Scan for the cell matching the given text and deliver its [X, Y] coordinate at center. 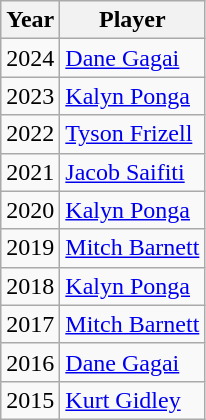
2017 [30, 324]
2016 [30, 362]
2020 [30, 210]
Kurt Gidley [132, 400]
2022 [30, 134]
2024 [30, 58]
2023 [30, 96]
Tyson Frizell [132, 134]
2015 [30, 400]
Player [132, 20]
2018 [30, 286]
2019 [30, 248]
Jacob Saifiti [132, 172]
Year [30, 20]
2021 [30, 172]
